Detect which cell encompasses the target text, then output its (X, Y) center coordinate. 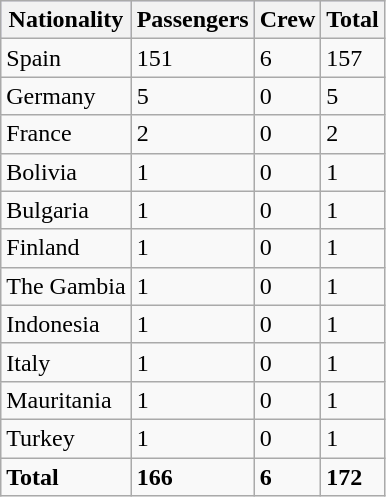
151 (192, 58)
The Gambia (66, 286)
Germany (66, 96)
172 (353, 477)
Spain (66, 58)
Nationality (66, 20)
Italy (66, 362)
Indonesia (66, 324)
Finland (66, 248)
157 (353, 58)
Bolivia (66, 172)
Bulgaria (66, 210)
Turkey (66, 438)
Passengers (192, 20)
Crew (288, 20)
Mauritania (66, 400)
France (66, 134)
166 (192, 477)
